Search for the cell housing the specified text and yield its [x, y] center coordinate. 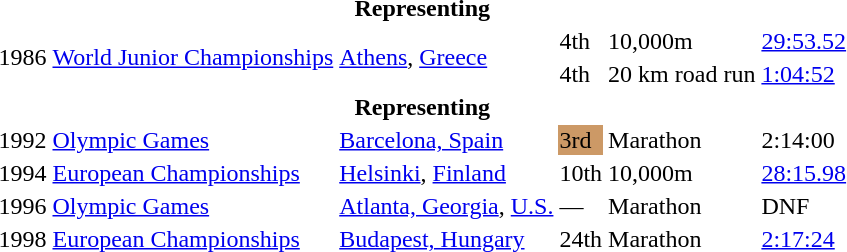
10th [581, 173]
Barcelona, Spain [446, 140]
— [581, 206]
European Championships [193, 173]
World Junior Championships [193, 58]
Atlanta, Georgia, U.S. [446, 206]
Helsinki, Finland [446, 173]
20 km road run [682, 74]
3rd [581, 140]
Athens, Greece [446, 58]
